Determine the [X, Y] coordinate at the center of the cell enclosing the given text.  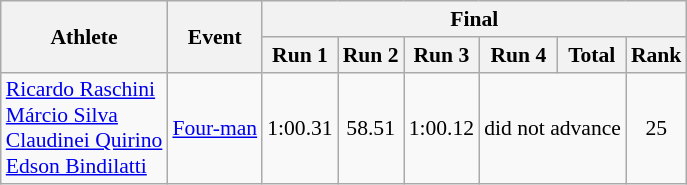
Ricardo RaschiniMárcio SilvaClaudinei QuirinoEdson Bindilatti [84, 128]
Rank [656, 55]
Run 2 [371, 55]
Run 1 [300, 55]
Run 3 [442, 55]
25 [656, 128]
1:00.12 [442, 128]
Total [592, 55]
Final [474, 19]
58.51 [371, 128]
did not advance [552, 128]
1:00.31 [300, 128]
Four-man [214, 128]
Event [214, 36]
Athlete [84, 36]
Run 4 [518, 55]
